Provide the (x, y) coordinate of the cell's center where the given text is located.  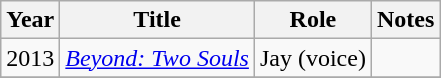
Title (158, 20)
Role (312, 20)
Beyond: Two Souls (158, 58)
Notes (405, 20)
2013 (30, 58)
Year (30, 20)
Jay (voice) (312, 58)
